Identify which cell holds the provided text, then report its (x, y) central coordinate. 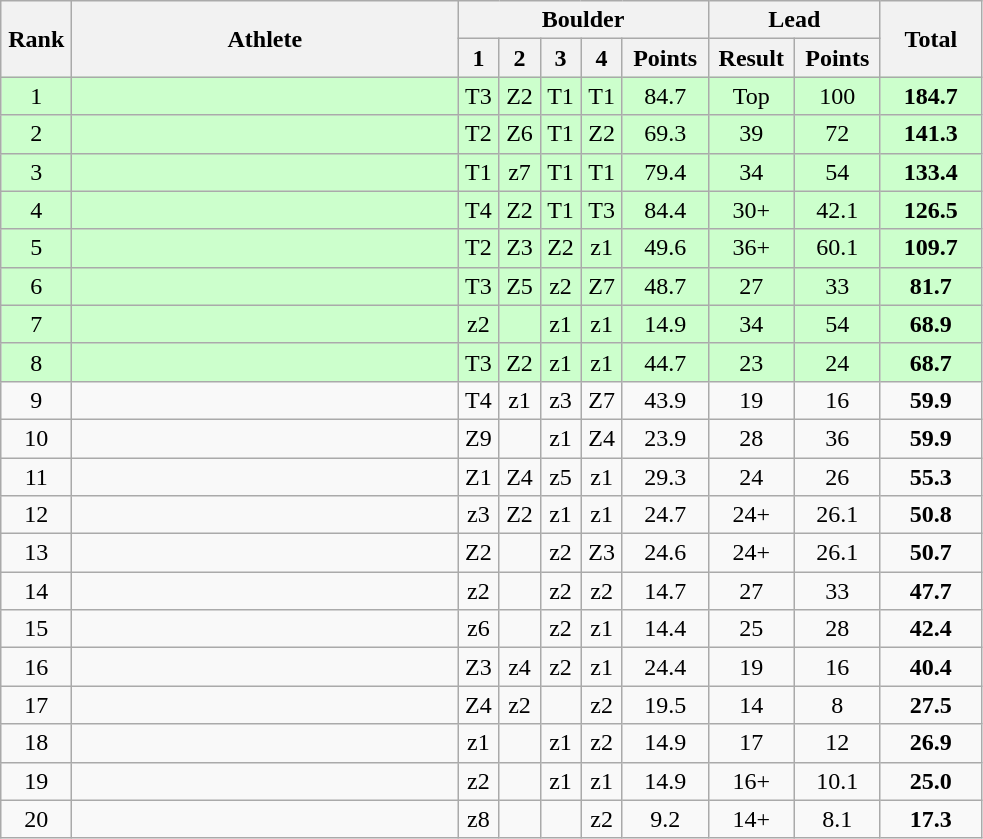
84.7 (665, 96)
11 (36, 477)
30+ (751, 210)
17.3 (930, 819)
z8 (478, 819)
81.7 (930, 286)
13 (36, 553)
Z1 (478, 477)
141.3 (930, 134)
10 (36, 438)
Athlete (265, 39)
Rank (36, 39)
23 (751, 362)
48.7 (665, 286)
24.7 (665, 515)
133.4 (930, 172)
14.4 (665, 629)
Boulder (583, 20)
29.3 (665, 477)
55.3 (930, 477)
9.2 (665, 819)
25 (751, 629)
16+ (751, 781)
184.7 (930, 96)
27.5 (930, 705)
50.7 (930, 553)
36+ (751, 248)
20 (36, 819)
43.9 (665, 400)
6 (36, 286)
24.4 (665, 667)
84.4 (665, 210)
8.1 (837, 819)
z6 (478, 629)
Z9 (478, 438)
36 (837, 438)
23.9 (665, 438)
40.4 (930, 667)
Z5 (520, 286)
44.7 (665, 362)
26.9 (930, 743)
109.7 (930, 248)
47.7 (930, 591)
z7 (520, 172)
z4 (520, 667)
14.7 (665, 591)
100 (837, 96)
5 (36, 248)
Result (751, 58)
42.4 (930, 629)
79.4 (665, 172)
Total (930, 39)
z5 (560, 477)
68.9 (930, 324)
126.5 (930, 210)
Z6 (520, 134)
19.5 (665, 705)
72 (837, 134)
10.1 (837, 781)
Top (751, 96)
9 (36, 400)
14+ (751, 819)
25.0 (930, 781)
69.3 (665, 134)
60.1 (837, 248)
68.7 (930, 362)
15 (36, 629)
18 (36, 743)
24.6 (665, 553)
39 (751, 134)
7 (36, 324)
26 (837, 477)
42.1 (837, 210)
Lead (794, 20)
50.8 (930, 515)
49.6 (665, 248)
